Return the [X, Y] coordinate for the center point of the cell that contains the specified text.  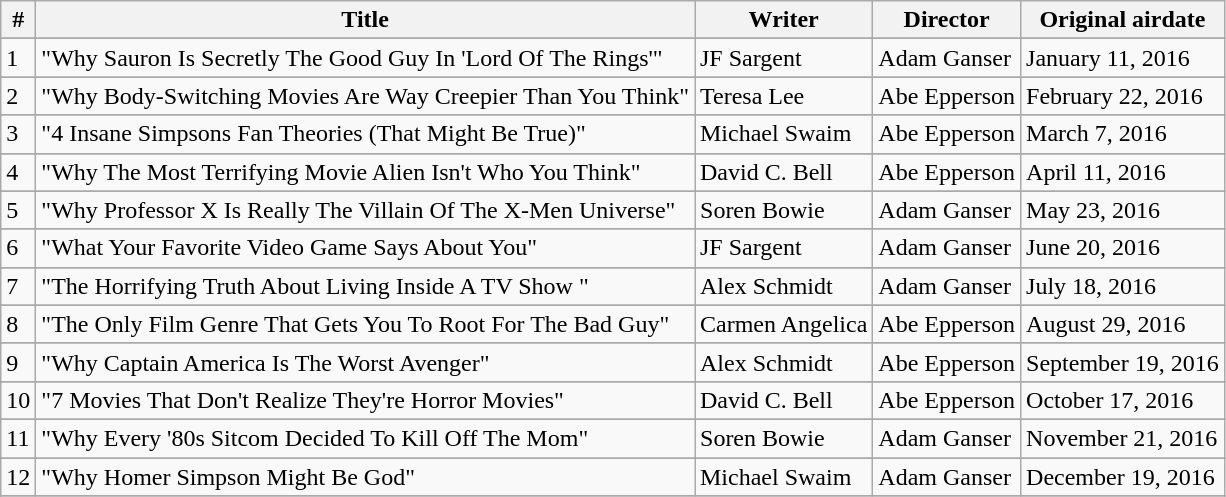
11 [18, 438]
"What Your Favorite Video Game Says About You" [366, 248]
"Why Captain America Is The Worst Avenger" [366, 362]
March 7, 2016 [1123, 134]
July 18, 2016 [1123, 286]
6 [18, 248]
7 [18, 286]
"Why Every '80s Sitcom Decided To Kill Off The Mom" [366, 438]
April 11, 2016 [1123, 172]
October 17, 2016 [1123, 400]
3 [18, 134]
4 [18, 172]
"7 Movies That Don't Realize They're Horror Movies" [366, 400]
Teresa Lee [783, 96]
10 [18, 400]
Carmen Angelica [783, 324]
"The Only Film Genre That Gets You To Root For The Bad Guy" [366, 324]
# [18, 20]
Original airdate [1123, 20]
"The Horrifying Truth About Living Inside A TV Show " [366, 286]
"4 Insane Simpsons Fan Theories (That Might Be True)" [366, 134]
June 20, 2016 [1123, 248]
February 22, 2016 [1123, 96]
May 23, 2016 [1123, 210]
Director [947, 20]
"Why Homer Simpson Might Be God" [366, 477]
Writer [783, 20]
December 19, 2016 [1123, 477]
"Why Body-Switching Movies Are Way Creepier Than You Think" [366, 96]
"Why The Most Terrifying Movie Alien Isn't Who You Think" [366, 172]
September 19, 2016 [1123, 362]
January 11, 2016 [1123, 58]
1 [18, 58]
9 [18, 362]
August 29, 2016 [1123, 324]
"Why Professor X Is Really The Villain Of The X-Men Universe" [366, 210]
5 [18, 210]
"Why Sauron Is Secretly The Good Guy In 'Lord Of The Rings'" [366, 58]
12 [18, 477]
Title [366, 20]
8 [18, 324]
2 [18, 96]
November 21, 2016 [1123, 438]
